Provide the (x, y) coordinate of the cell's center where the given text is located.  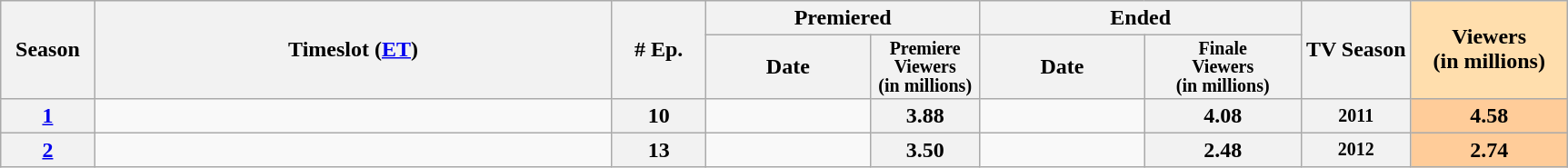
2.74 (1489, 150)
# Ep. (658, 50)
2.48 (1223, 150)
10 (658, 115)
PremiereViewers(in millions) (925, 67)
3.88 (925, 115)
3.50 (925, 150)
4.58 (1489, 115)
Timeslot (ET) (353, 50)
1 (47, 115)
2011 (1356, 115)
2012 (1356, 150)
4.08 (1223, 115)
13 (658, 150)
TV Season (1356, 50)
Season (47, 50)
Ended (1140, 18)
FinaleViewers(in millions) (1223, 67)
Viewers(in millions) (1489, 50)
Premiered (843, 18)
2 (47, 150)
